For the text-containing cell, return its midpoint in (x, y) coordinate format. 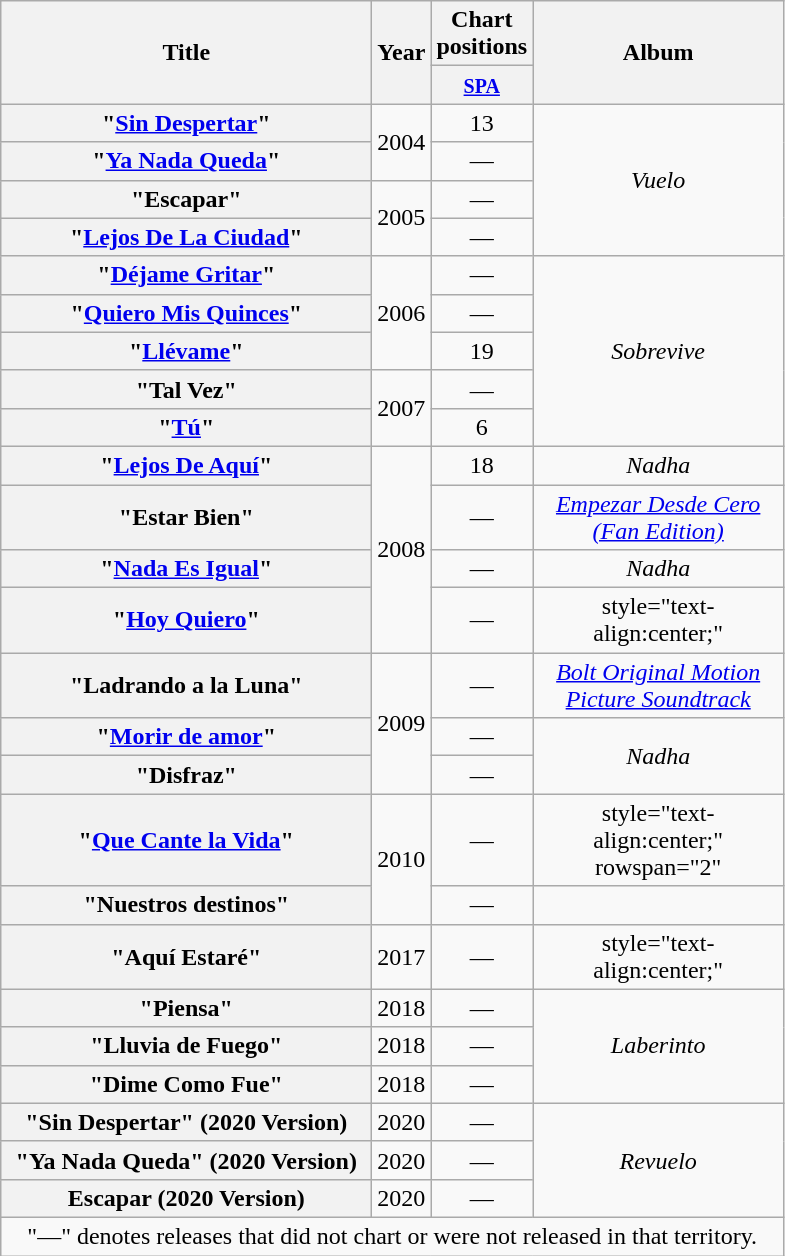
"Aquí Estaré" (186, 956)
Escapar (2020 Version) (186, 1198)
"Sin Despertar" (186, 123)
2007 (402, 408)
Laberinto (658, 1046)
2006 (402, 313)
2005 (402, 218)
Sobrevive (658, 351)
6 (482, 427)
"Lejos De La Ciudad" (186, 237)
"Quiero Mis Quinces" (186, 313)
"Lluvia de Fuego" (186, 1046)
"Morir de amor" (186, 737)
"Sin Despertar" (2020 Version) (186, 1122)
"Ya Nada Queda" (186, 161)
"Hoy Quiero" (186, 620)
2017 (402, 956)
"Nuestros destinos" (186, 905)
2004 (402, 142)
style="text-align:center;" rowspan="2" (658, 840)
Vuelo (658, 180)
SPA (482, 85)
Album (658, 52)
13 (482, 123)
"Tal Vez" (186, 389)
"Disfraz" (186, 775)
Year (402, 52)
Title (186, 52)
2009 (402, 724)
"Piensa" (186, 1008)
19 (482, 351)
"Déjame Gritar" (186, 275)
"Ladrando a la Luna" (186, 686)
2008 (402, 549)
2010 (402, 859)
"Estar Bien" (186, 516)
"Tú" (186, 427)
"Escapar" (186, 199)
18 (482, 465)
"Dime Como Fue" (186, 1084)
Bolt Original Motion Picture Soundtrack (658, 686)
"Llévame" (186, 351)
"Lejos De Aquí" (186, 465)
"Que Cante la Vida" (186, 840)
"Nada Es Igual" (186, 569)
Revuelo (658, 1160)
Empezar Desde Cero (Fan Edition) (658, 516)
"Ya Nada Queda" (2020 Version) (186, 1160)
"—" denotes releases that did not chart or were not released in that territory. (392, 1236)
Chart positions (482, 34)
